Provide the (X, Y) coordinate of the cell's center where the given text is located.  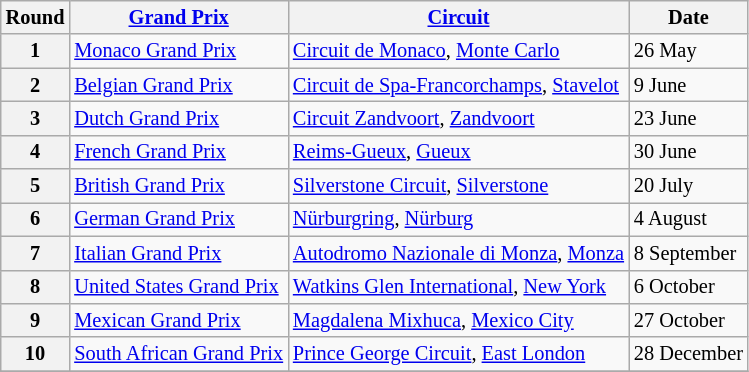
Dutch Grand Prix (178, 118)
30 June (688, 152)
9 June (688, 85)
9 (36, 320)
Watkins Glen International, New York (458, 287)
Circuit de Spa-Francorchamps, Stavelot (458, 85)
French Grand Prix (178, 152)
4 (36, 152)
Nürburgring, Nürburg (458, 219)
Date (688, 17)
South African Grand Prix (178, 354)
Magdalena Mixhuca, Mexico City (458, 320)
2 (36, 85)
Grand Prix (178, 17)
Circuit (458, 17)
23 June (688, 118)
Italian Grand Prix (178, 253)
3 (36, 118)
10 (36, 354)
Reims-Gueux, Gueux (458, 152)
Monaco Grand Prix (178, 51)
Belgian Grand Prix (178, 85)
Mexican Grand Prix (178, 320)
Circuit de Monaco, Monte Carlo (458, 51)
5 (36, 186)
British Grand Prix (178, 186)
United States Grand Prix (178, 287)
27 October (688, 320)
Silverstone Circuit, Silverstone (458, 186)
6 October (688, 287)
Prince George Circuit, East London (458, 354)
Round (36, 17)
8 September (688, 253)
7 (36, 253)
Circuit Zandvoort, Zandvoort (458, 118)
Autodromo Nazionale di Monza, Monza (458, 253)
8 (36, 287)
26 May (688, 51)
German Grand Prix (178, 219)
28 December (688, 354)
6 (36, 219)
4 August (688, 219)
20 July (688, 186)
1 (36, 51)
